Scan for the cell matching the given text and deliver its [X, Y] coordinate at center. 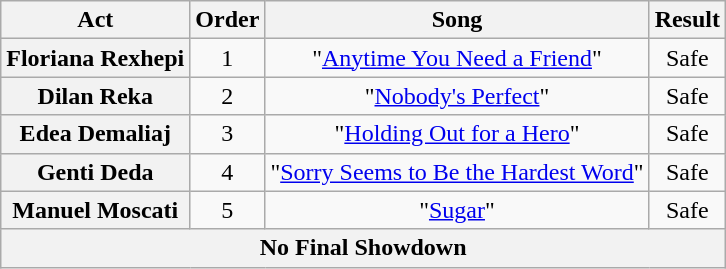
Dilan Reka [96, 96]
"Holding Out for a Hero" [457, 134]
4 [228, 172]
No Final Showdown [364, 248]
Order [228, 20]
3 [228, 134]
Manuel Moscati [96, 210]
"Anytime You Need a Friend" [457, 58]
"Sugar" [457, 210]
Result [687, 20]
Floriana Rexhepi [96, 58]
Edea Demaliaj [96, 134]
Act [96, 20]
"Sorry Seems to Be the Hardest Word" [457, 172]
Genti Deda [96, 172]
2 [228, 96]
"Nobody's Perfect" [457, 96]
1 [228, 58]
Song [457, 20]
5 [228, 210]
